Return the (x, y) coordinate for the center point of the cell that contains the specified text.  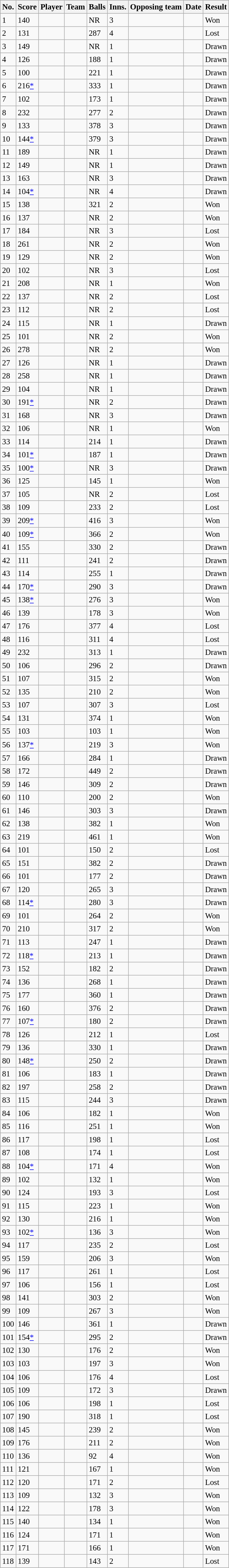
143 (97, 1561)
360 (97, 995)
318 (97, 1416)
86 (8, 1140)
187 (97, 455)
43 (8, 573)
50 (8, 666)
223 (97, 1206)
No. (8, 7)
174 (97, 1153)
77 (8, 1021)
44 (8, 587)
361 (97, 1324)
209* (27, 521)
Balls (97, 7)
118 (8, 1561)
188 (97, 60)
94 (8, 1245)
374 (97, 718)
57 (8, 758)
213 (97, 956)
59 (8, 784)
28 (8, 376)
296 (97, 666)
148* (27, 1061)
276 (97, 600)
37 (8, 494)
91 (8, 1206)
313 (97, 652)
14 (8, 191)
160 (27, 1008)
35 (8, 468)
73 (8, 968)
5 (8, 73)
200 (97, 797)
190 (27, 1416)
74 (8, 982)
11 (8, 152)
40 (8, 534)
144* (27, 139)
90 (8, 1192)
66 (8, 876)
63 (8, 837)
333 (97, 86)
29 (8, 389)
317 (97, 929)
151 (27, 863)
69 (8, 916)
99 (8, 1311)
377 (97, 626)
214 (97, 442)
60 (8, 797)
49 (8, 652)
461 (97, 837)
141 (27, 1298)
180 (97, 1021)
206 (97, 1258)
100* (27, 468)
284 (97, 758)
152 (27, 968)
241 (97, 560)
48 (8, 639)
Date (193, 7)
54 (8, 718)
134 (97, 1522)
129 (27, 257)
96 (8, 1272)
114* (27, 903)
101* (27, 455)
23 (8, 310)
168 (27, 415)
76 (8, 1008)
9 (8, 125)
311 (97, 639)
155 (27, 547)
47 (8, 626)
67 (8, 890)
154* (27, 1337)
267 (97, 1311)
379 (97, 139)
88 (8, 1166)
Opposing team (156, 7)
268 (97, 982)
64 (8, 850)
102* (27, 1232)
183 (97, 1074)
277 (97, 112)
72 (8, 956)
221 (97, 73)
133 (27, 125)
87 (8, 1153)
27 (8, 363)
170* (27, 587)
251 (97, 1127)
55 (8, 732)
247 (97, 942)
62 (8, 824)
290 (97, 587)
93 (8, 1232)
22 (8, 297)
21 (8, 283)
68 (8, 903)
85 (8, 1127)
32 (8, 429)
163 (27, 178)
137* (27, 745)
Inns. (118, 7)
36 (8, 481)
58 (8, 771)
38 (8, 508)
150 (97, 850)
53 (8, 705)
216 (97, 1219)
46 (8, 613)
84 (8, 1114)
Team (76, 7)
26 (8, 349)
42 (8, 560)
118* (27, 956)
138* (27, 600)
89 (8, 1179)
Result (216, 7)
Score (27, 7)
71 (8, 942)
39 (8, 521)
135 (27, 692)
8 (8, 112)
70 (8, 929)
280 (97, 903)
235 (97, 1245)
278 (27, 349)
184 (27, 231)
65 (8, 863)
52 (8, 692)
61 (8, 810)
Player (51, 7)
33 (8, 442)
265 (97, 890)
173 (97, 99)
19 (8, 257)
167 (97, 1469)
156 (97, 1285)
98 (8, 1298)
20 (8, 271)
56 (8, 745)
211 (97, 1443)
315 (97, 679)
17 (8, 231)
189 (27, 152)
109* (27, 534)
449 (97, 771)
121 (27, 1469)
75 (8, 995)
6 (8, 86)
41 (8, 547)
13 (8, 178)
7 (8, 99)
78 (8, 1034)
193 (97, 1192)
24 (8, 323)
16 (8, 218)
82 (8, 1087)
307 (97, 705)
83 (8, 1100)
212 (97, 1034)
79 (8, 1048)
34 (8, 455)
366 (97, 534)
97 (8, 1285)
95 (8, 1258)
208 (27, 283)
159 (27, 1258)
255 (97, 573)
191* (27, 402)
12 (8, 165)
51 (8, 679)
81 (8, 1074)
287 (97, 33)
107* (27, 1021)
80 (8, 1061)
321 (97, 205)
233 (97, 508)
45 (8, 600)
378 (97, 125)
244 (97, 1100)
295 (97, 1337)
376 (97, 1008)
15 (8, 205)
239 (97, 1430)
309 (97, 784)
216* (27, 86)
30 (8, 402)
122 (27, 1509)
31 (8, 415)
10 (8, 139)
250 (97, 1061)
25 (8, 336)
416 (97, 521)
18 (8, 244)
264 (97, 916)
125 (27, 481)
